Scan for the cell matching the given text and deliver its [X, Y] coordinate at center. 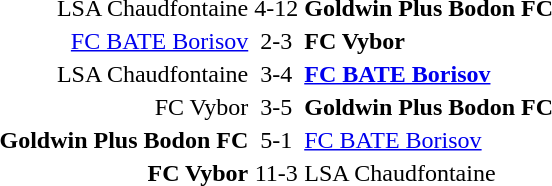
2-3 [276, 41]
3-4 [276, 74]
3-5 [276, 107]
5-1 [276, 140]
